Capture the cell that displays the provided text and extract its [X, Y] central coordinate. 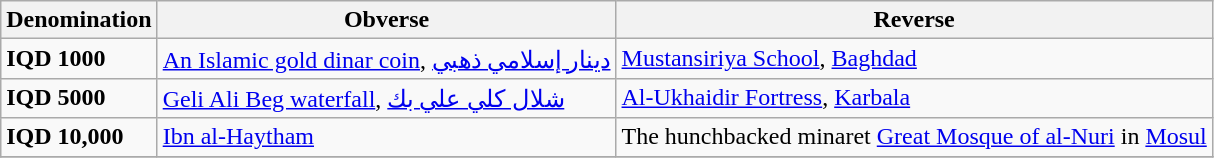
Geli Ali Beg waterfall, شلال كلي علي بك [386, 98]
Mustansiriya School, Baghdad [914, 59]
IQD 5000 [79, 98]
IQD 1000 [79, 59]
Obverse [386, 20]
Reverse [914, 20]
Al-Ukhaidir Fortress, Karbala [914, 98]
Denomination [79, 20]
An Islamic gold dinar coin, دينار إسلامي ذهبي [386, 59]
IQD 10,000 [79, 137]
The hunchbacked minaret Great Mosque of al-Nuri in Mosul [914, 137]
Ibn al-Haytham [386, 137]
